Determine the [x, y] coordinate at the center of the cell enclosing the given text.  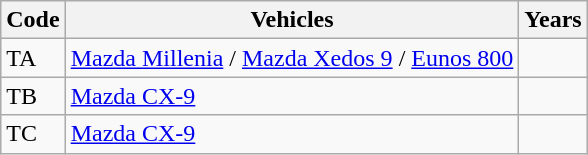
TC [33, 134]
TA [33, 58]
Vehicles [292, 20]
Code [33, 20]
Years [553, 20]
TB [33, 96]
Mazda Millenia / Mazda Xedos 9 / Eunos 800 [292, 58]
